Provide the (X, Y) coordinate of the cell's center where the given text is located.  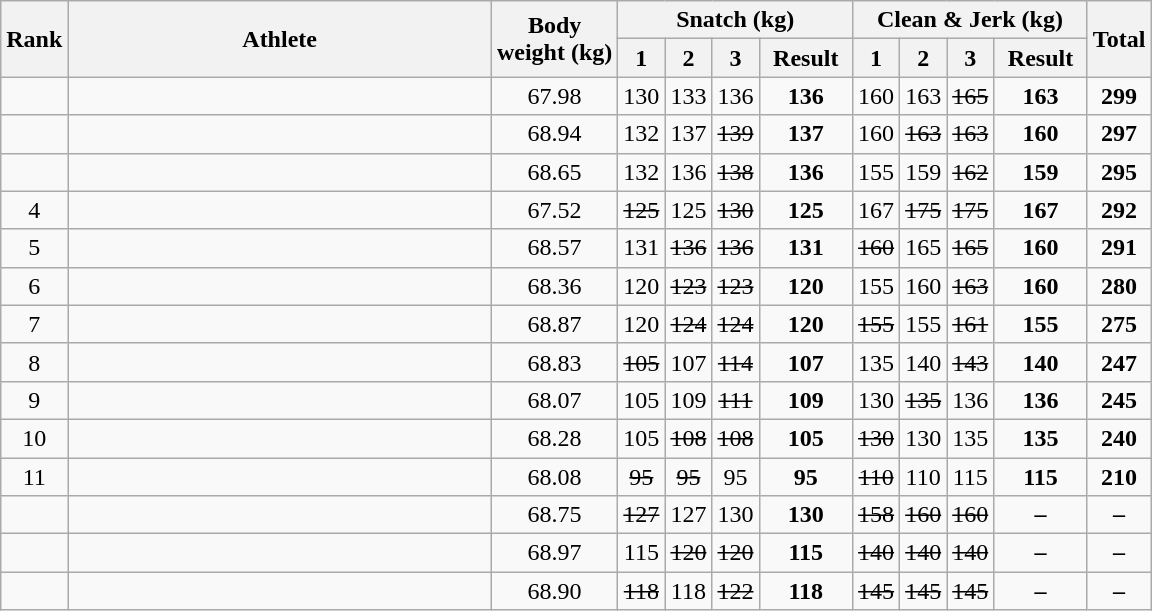
Clean & Jerk (kg) (970, 20)
133 (688, 96)
68.97 (554, 553)
68.83 (554, 362)
Athlete (280, 39)
7 (34, 324)
68.36 (554, 286)
280 (1119, 286)
138 (736, 172)
Bodyweight (kg) (554, 39)
247 (1119, 362)
6 (34, 286)
68.87 (554, 324)
Rank (34, 39)
Total (1119, 39)
275 (1119, 324)
245 (1119, 400)
139 (736, 134)
68.75 (554, 515)
68.28 (554, 438)
295 (1119, 172)
111 (736, 400)
9 (34, 400)
210 (1119, 477)
162 (970, 172)
67.52 (554, 210)
240 (1119, 438)
68.08 (554, 477)
68.90 (554, 591)
68.94 (554, 134)
10 (34, 438)
158 (876, 515)
5 (34, 248)
Snatch (kg) (736, 20)
4 (34, 210)
11 (34, 477)
291 (1119, 248)
143 (970, 362)
122 (736, 591)
68.65 (554, 172)
292 (1119, 210)
68.07 (554, 400)
161 (970, 324)
67.98 (554, 96)
297 (1119, 134)
8 (34, 362)
299 (1119, 96)
68.57 (554, 248)
114 (736, 362)
